Extract the (X, Y) coordinate from the center of the cell holding the provided text.  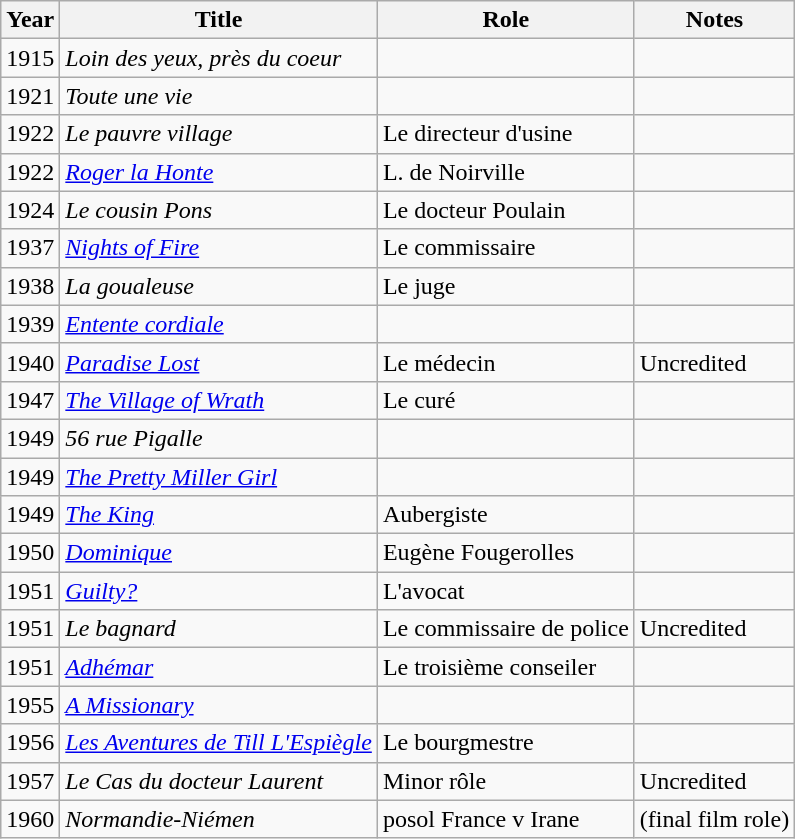
Le bourgmestre (506, 743)
Le curé (506, 400)
(final film role) (714, 819)
Adhémar (219, 667)
Eugène Fougerolles (506, 553)
1921 (30, 96)
Le docteur Poulain (506, 210)
posol France v Irane (506, 819)
Le troisième conseiler (506, 667)
La goualeuse (219, 286)
The Pretty Miller Girl (219, 477)
Notes (714, 20)
1939 (30, 324)
1950 (30, 553)
Guilty? (219, 591)
1915 (30, 58)
1940 (30, 362)
Loin des yeux, près du coeur (219, 58)
Le Cas du docteur Laurent (219, 781)
Le commissaire de police (506, 629)
Dominique (219, 553)
A Missionary (219, 705)
Le commissaire (506, 248)
Normandie-Niémen (219, 819)
Le directeur d'usine (506, 134)
Toute une vie (219, 96)
1924 (30, 210)
Paradise Lost (219, 362)
1947 (30, 400)
Les Aventures de Till L'Espiègle (219, 743)
1955 (30, 705)
1957 (30, 781)
Nights of Fire (219, 248)
L'avocat (506, 591)
Aubergiste (506, 515)
Le cousin Pons (219, 210)
1960 (30, 819)
The King (219, 515)
Le pauvre village (219, 134)
1937 (30, 248)
L. de Noirville (506, 172)
Minor rôle (506, 781)
1938 (30, 286)
Title (219, 20)
1956 (30, 743)
56 rue Pigalle (219, 438)
Le juge (506, 286)
Role (506, 20)
Year (30, 20)
Roger la Honte (219, 172)
Le bagnard (219, 629)
The Village of Wrath (219, 400)
Le médecin (506, 362)
Entente cordiale (219, 324)
